Return [x, y] of the center of cell containing provided text 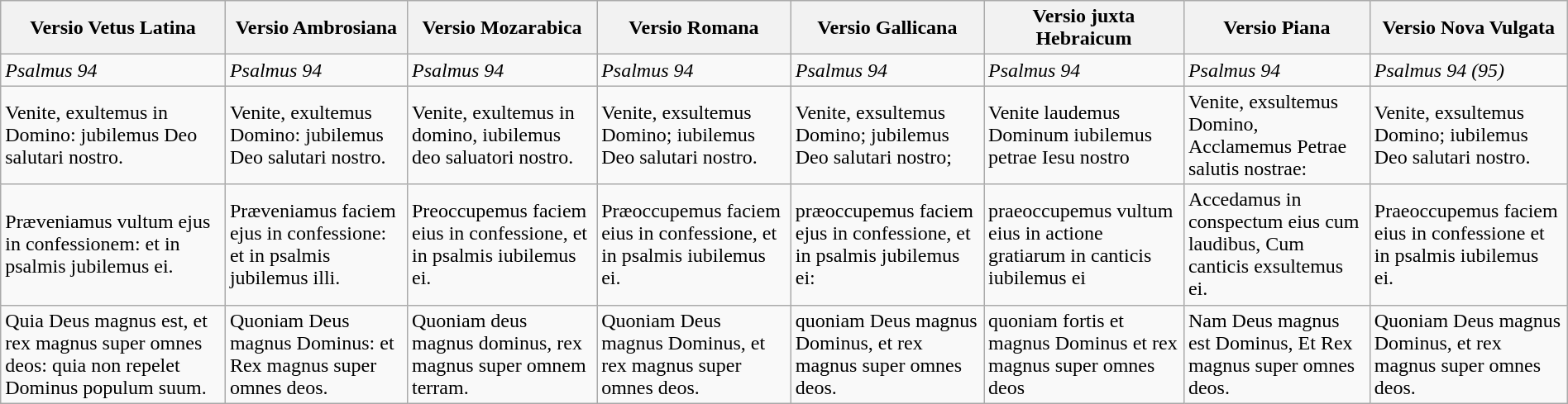
Praeoccupemus faciem eius in confessione et in psalmis iubilemus ei. [1469, 245]
Venite laudemus Dominum iubilemus petrae Iesu nostro [1084, 135]
Quoniam Deus magnus Dominus: et Rex magnus super omnes deos. [316, 354]
Versio Mozarabica [501, 28]
Psalmus 94 (95) [1469, 70]
Venite, exsultemus Domino; jubilemus Deo salutari nostro; [887, 135]
præoccupemus faciem ejus in confessione, et in psalmis jubilemus ei: [887, 245]
Præoccupemus faciem eius in confessione, et in psalmis iubilemus ei. [695, 245]
Præveniamus vultum ejus in confessionem: et in psalmis jubilemus ei. [113, 245]
Præveniamus faciem ejus in confessione: et in psalmis jubilemus illi. [316, 245]
Quia Deus magnus est, et rex magnus super omnes deos: quia non repelet Dominus populum suum. [113, 354]
Preoccupemus faciem eius in confessione, et in psalmis iubilemus ei. [501, 245]
Venite, exsultemus Domino, Acclamemus Petrae salutis nostrae: [1277, 135]
quoniam fortis et magnus Dominus et rex magnus super omnes deos [1084, 354]
Versio Vetus Latina [113, 28]
Venite, exultemus in domino, iubilemus deo saluatori nostro. [501, 135]
Venite, exultemus Domino: jubilemus Deo salutari nostro. [316, 135]
Versio Nova Vulgata [1469, 28]
Versio Gallicana [887, 28]
Quoniam deus magnus dominus, rex magnus super omnem terram. [501, 354]
Venite, exultemus in Domino: jubilemus Deo salutari nostro. [113, 135]
Versio Romana [695, 28]
praeoccupemus vultum eius in actione gratiarum in canticis iubilemus ei [1084, 245]
Nam Deus magnus est Dominus, Et Rex magnus super omnes deos. [1277, 354]
Versio Piana [1277, 28]
Versio juxta Hebraicum [1084, 28]
Versio Ambrosiana [316, 28]
Accedamus in conspectum eius cum laudibus, Cum canticis exsultemus ei. [1277, 245]
quoniam Deus magnus Dominus, et rex magnus super omnes deos. [887, 354]
